Pinpoint the cell where the given text exists, returning its [x, y] midpoint coordinate. 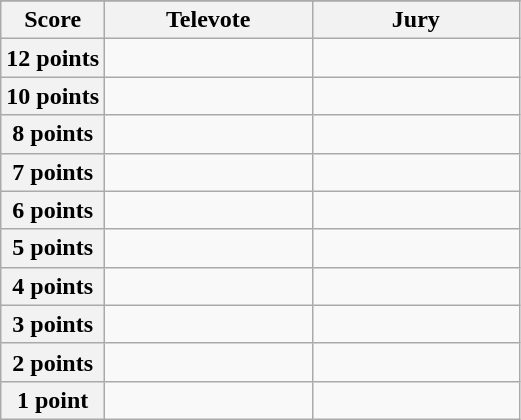
6 points [53, 210]
Jury [416, 20]
Televote [209, 20]
10 points [53, 96]
5 points [53, 248]
1 point [53, 400]
8 points [53, 134]
12 points [53, 58]
3 points [53, 324]
2 points [53, 362]
4 points [53, 286]
7 points [53, 172]
Score [53, 20]
